Return (x, y) of the center of cell containing provided text 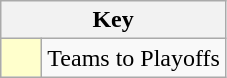
Teams to Playoffs (134, 58)
Key (114, 20)
